Return the [X, Y] coordinate for the center point of the cell that contains the specified text.  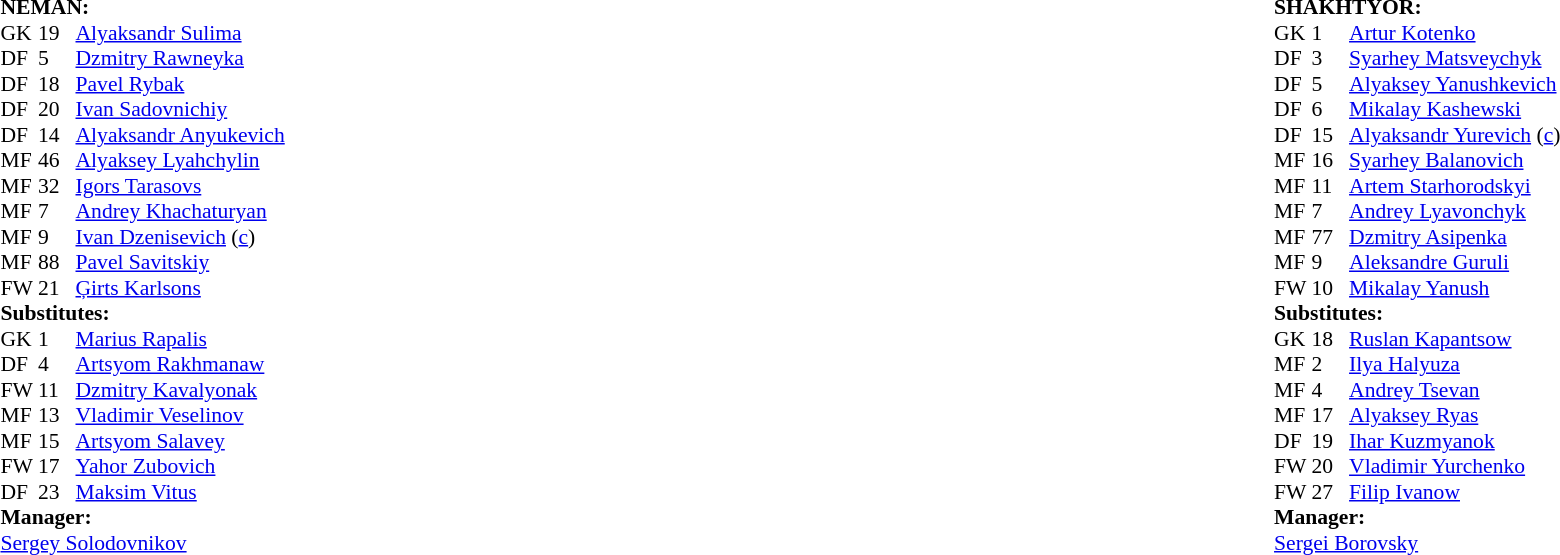
Mikalay Yanush [1454, 288]
Syarhey Matsveychyk [1454, 59]
14 [57, 135]
Aleksandre Guruli [1454, 263]
Alyaksandr Yurevich (c) [1454, 135]
Artem Starhorodskyi [1454, 186]
Filip Ivanow [1454, 492]
Yahor Zubovich [180, 467]
6 [1331, 109]
Vladimir Veselinov [180, 415]
Syarhey Balanovich [1454, 161]
Ilya Halyuza [1454, 365]
Andrey Khachaturyan [180, 211]
88 [57, 263]
Andrey Tsevan [1454, 390]
23 [57, 492]
Igors Tarasovs [180, 186]
Andrey Lyavonchyk [1454, 211]
Maksim Vitus [180, 492]
Alyaksandr Anyukevich [180, 135]
Vladimir Yurchenko [1454, 467]
77 [1331, 237]
Ivan Dzenisevich (c) [180, 237]
Artsyom Salavey [180, 441]
Mikalay Kashewski [1454, 109]
Marius Rapalis [180, 339]
Ruslan Kapantsow [1454, 339]
Alyaksandr Sulima [180, 33]
32 [57, 186]
Alyaksey Ryas [1454, 415]
10 [1331, 288]
Pavel Rybak [180, 84]
Ihar Kuzmyanok [1454, 441]
Artsyom Rakhmanaw [180, 365]
27 [1331, 492]
21 [57, 288]
Ivan Sadovnichiy [180, 109]
3 [1331, 59]
Dzmitry Asipenka [1454, 237]
46 [57, 161]
Alyaksey Yanushkevich [1454, 84]
Dzmitry Kavalyonak [180, 390]
Ģirts Karlsons [180, 288]
16 [1331, 161]
2 [1331, 365]
Dzmitry Rawneyka [180, 59]
Pavel Savitskiy [180, 263]
Alyaksey Lyahchylin [180, 161]
13 [57, 415]
Artur Kotenko [1454, 33]
